Detect which cell encompasses the target text, then output its [X, Y] center coordinate. 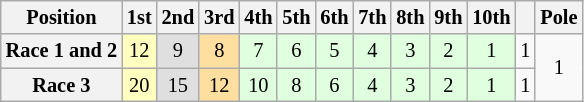
15 [178, 85]
7 [258, 51]
9th [448, 17]
2nd [178, 17]
3rd [219, 17]
9 [178, 51]
6th [334, 17]
10 [258, 85]
Race 1 and 2 [62, 51]
7th [372, 17]
5 [334, 51]
4th [258, 17]
8th [410, 17]
Pole [558, 17]
5th [296, 17]
10th [491, 17]
Race 3 [62, 85]
Position [62, 17]
1st [140, 17]
20 [140, 85]
